Detect which cell encompasses the target text, then output its (X, Y) center coordinate. 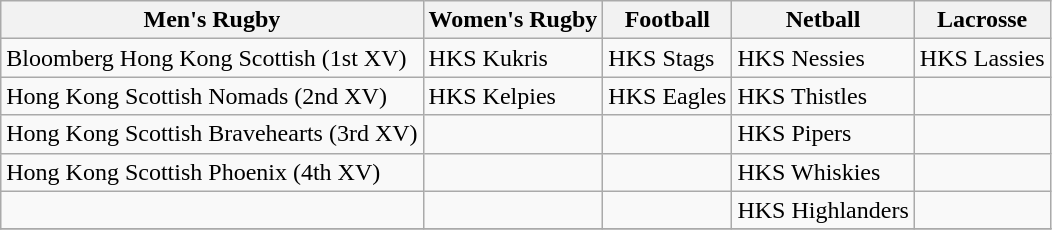
Hong Kong Scottish Nomads (2nd XV) (212, 96)
Men's Rugby (212, 20)
HKS Kelpies (513, 96)
Netball (823, 20)
HKS Highlanders (823, 210)
Women's Rugby (513, 20)
Football (668, 20)
Hong Kong Scottish Bravehearts (3rd XV) (212, 134)
HKS Pipers (823, 134)
HKS Lassies (982, 58)
Hong Kong Scottish Phoenix (4th XV) (212, 172)
HKS Thistles (823, 96)
HKS Eagles (668, 96)
Lacrosse (982, 20)
HKS Nessies (823, 58)
HKS Kukris (513, 58)
HKS Whiskies (823, 172)
Bloomberg Hong Kong Scottish (1st XV) (212, 58)
HKS Stags (668, 58)
